Provide the (x, y) coordinate of the cell's center where the given text is located.  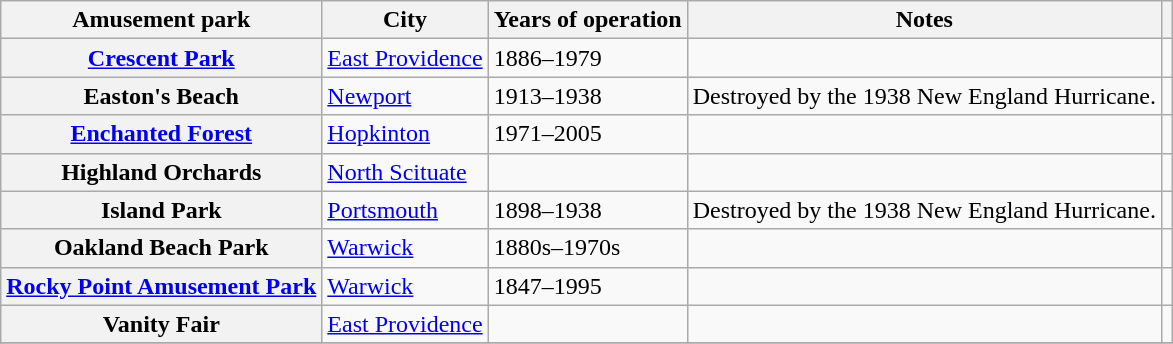
Highland Orchards (162, 172)
1886–1979 (588, 58)
1913–1938 (588, 96)
Hopkinton (405, 134)
Easton's Beach (162, 96)
Years of operation (588, 20)
Amusement park (162, 20)
1880s–1970s (588, 248)
North Scituate (405, 172)
1847–1995 (588, 286)
Enchanted Forest (162, 134)
City (405, 20)
Rocky Point Amusement Park (162, 286)
1898–1938 (588, 210)
Crescent Park (162, 58)
Portsmouth (405, 210)
1971–2005 (588, 134)
Newport (405, 96)
Vanity Fair (162, 324)
Island Park (162, 210)
Notes (924, 20)
Oakland Beach Park (162, 248)
